Pinpoint the cell where the given text exists, returning its (X, Y) midpoint coordinate. 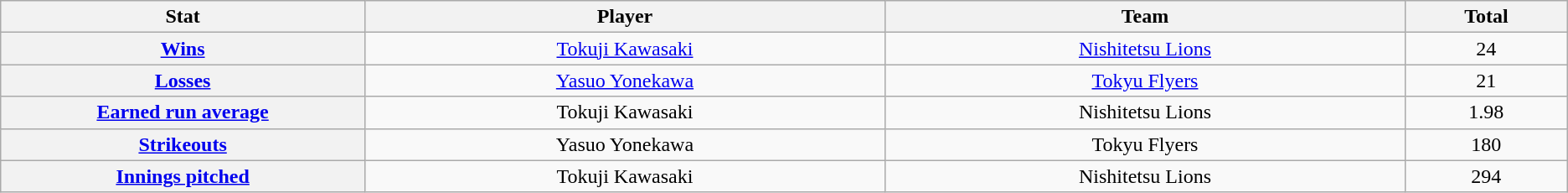
Innings pitched (183, 176)
Stat (183, 17)
24 (1486, 49)
21 (1486, 81)
Earned run average (183, 112)
1.98 (1486, 112)
Total (1486, 17)
Wins (183, 49)
Losses (183, 81)
Strikeouts (183, 144)
294 (1486, 176)
180 (1486, 144)
Team (1144, 17)
Player (625, 17)
